Detect which cell encompasses the target text, then output its (X, Y) center coordinate. 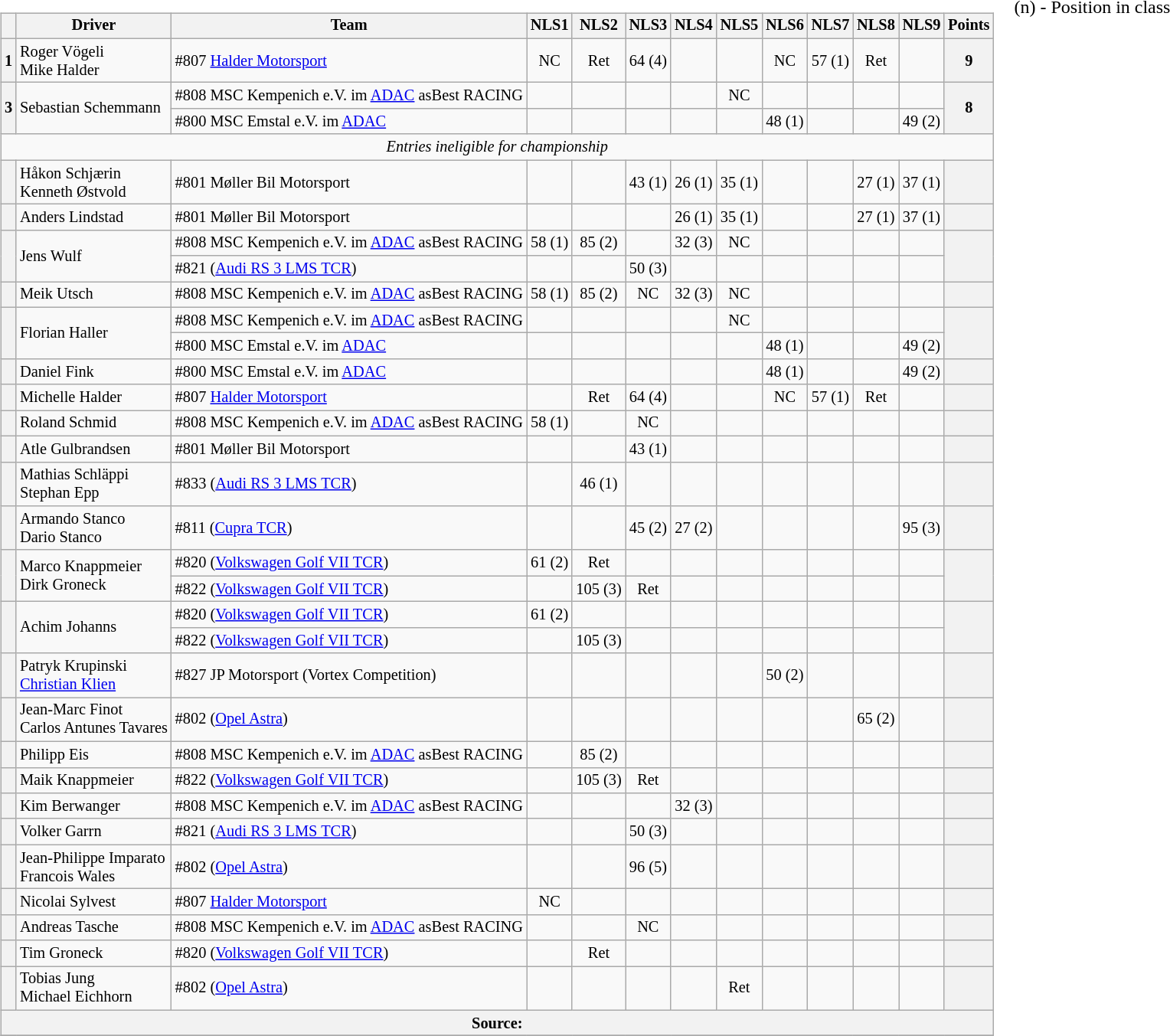
Michelle Halder (93, 397)
Håkon Schjærin Kenneth Østvold (93, 182)
NLS2 (599, 26)
Points (969, 26)
45 (2) (649, 528)
Patryk Krupinski Christian Klien (93, 675)
Kim Berwanger (93, 806)
NLS5 (740, 26)
50 (2) (785, 675)
Jean-Marc Finot Carlos Antunes Tavares (93, 720)
#833 (Audi RS 3 LMS TCR) (349, 484)
96 (5) (649, 867)
Achim Johanns (93, 628)
Roger Vögeli Mike Halder (93, 60)
27 (2) (694, 528)
Marco Knappmeier Dirk Groneck (93, 576)
NLS6 (785, 26)
Team (349, 26)
Driver (93, 26)
Entries ineligible for championship (497, 147)
Andreas Tasche (93, 927)
NLS3 (649, 26)
65 (2) (876, 720)
NLS4 (694, 26)
#811 (Cupra TCR) (349, 528)
NLS9 (922, 26)
Maik Knappmeier (93, 780)
Tobias Jung Michael Eichhorn (93, 989)
NLS1 (550, 26)
3 (8, 109)
Atle Gulbrandsen (93, 449)
46 (1) (599, 484)
Florian Haller (93, 332)
Philipp Eis (93, 754)
8 (969, 109)
95 (3) (922, 528)
Daniel Fink (93, 372)
Nicolai Sylvest (93, 902)
Jean-Philippe Imparato Francois Wales (93, 867)
NLS7 (831, 26)
#827 JP Motorsport (Vortex Competition) (349, 675)
9 (969, 60)
NLS8 (876, 26)
Jens Wulf (93, 256)
Sebastian Schemmann (93, 109)
Tim Groneck (93, 953)
Source: (497, 1023)
Meik Utsch (93, 295)
Roland Schmid (93, 423)
1 (8, 60)
Mathias Schläppi Stephan Epp (93, 484)
Volker Garrn (93, 832)
Armando Stanco Dario Stanco (93, 528)
Anders Lindstad (93, 217)
